For the text-containing cell, return its midpoint in [X, Y] coordinate format. 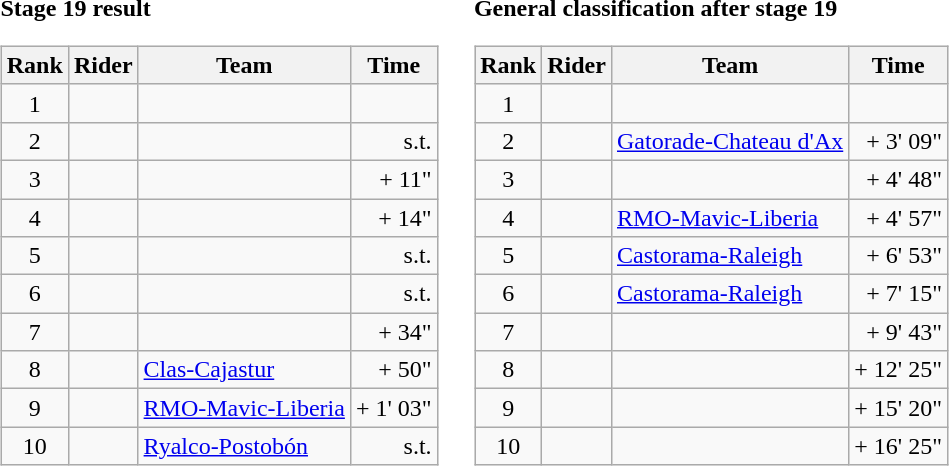
+ 50" [394, 370]
Clas-Cajastur [244, 370]
+ 9' 43" [898, 332]
Ryalco-Postobón [244, 446]
+ 3' 09" [898, 141]
+ 1' 03" [394, 408]
Gatorade-Chateau d'Ax [730, 141]
+ 34" [394, 332]
+ 11" [394, 179]
+ 16' 25" [898, 446]
+ 6' 53" [898, 256]
+ 12' 25" [898, 370]
+ 14" [394, 217]
+ 4' 48" [898, 179]
+ 15' 20" [898, 408]
+ 4' 57" [898, 217]
+ 7' 15" [898, 294]
